Capture the cell that displays the provided text and extract its [X, Y] central coordinate. 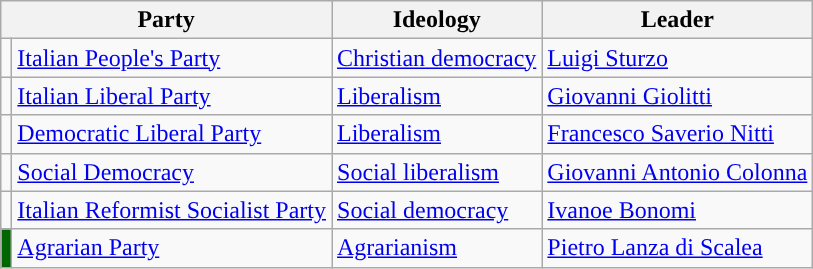
Social liberalism [437, 172]
Giovanni Giolitti [678, 96]
Christian democracy [437, 58]
Italian People's Party [172, 58]
Ideology [437, 20]
Agrarian Party [172, 248]
Leader [678, 20]
Ivanoe Bonomi [678, 210]
Italian Liberal Party [172, 96]
Agrarianism [437, 248]
Social democracy [437, 210]
Party [166, 20]
Giovanni Antonio Colonna [678, 172]
Social Democracy [172, 172]
Francesco Saverio Nitti [678, 134]
Italian Reformist Socialist Party [172, 210]
Democratic Liberal Party [172, 134]
Luigi Sturzo [678, 58]
Pietro Lanza di Scalea [678, 248]
